From the cell containing the given text, extract its center point as (X, Y) coordinate. 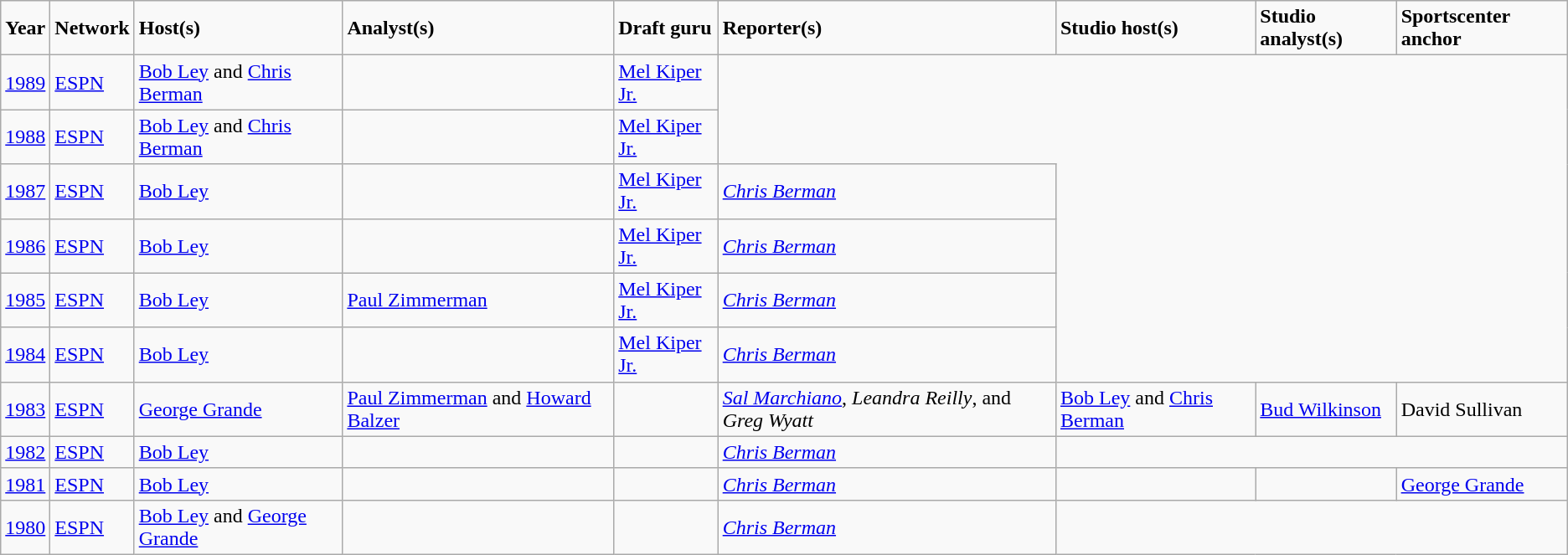
Studio host(s) (1155, 28)
1987 (25, 191)
Year (25, 28)
Bud Wilkinson (1326, 409)
1985 (25, 300)
Analyst(s) (478, 28)
1980 (25, 527)
Paul Zimmerman and Howard Balzer (478, 409)
David Sullivan (1482, 409)
Studio analyst(s) (1326, 28)
1981 (25, 484)
Network (92, 28)
1983 (25, 409)
1984 (25, 355)
Reporter(s) (886, 28)
1988 (25, 137)
1986 (25, 246)
1989 (25, 82)
Paul Zimmerman (478, 300)
Sportscenter anchor (1482, 28)
Host(s) (238, 28)
Draft guru (666, 28)
Bob Ley and George Grande (238, 527)
1982 (25, 452)
Sal Marchiano, Leandra Reilly, and Greg Wyatt (886, 409)
